Return [x, y] of the center of cell containing provided text 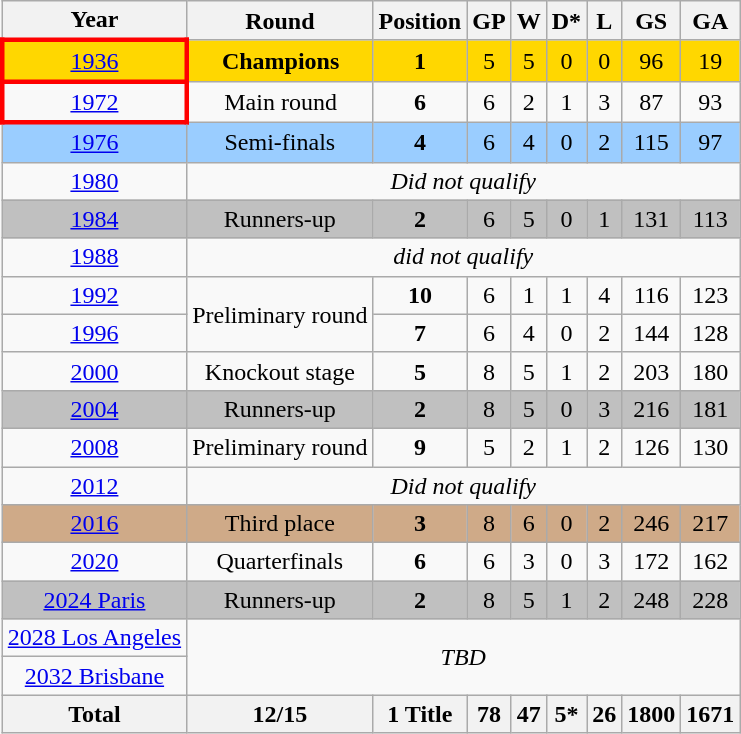
2008 [94, 447]
TBD [464, 657]
1996 [94, 333]
1936 [94, 60]
5* [566, 714]
7 [420, 333]
12/15 [280, 714]
Champions [280, 60]
1671 [710, 714]
203 [652, 371]
2032 Brisbane [94, 676]
2020 [94, 562]
L [604, 21]
D* [566, 21]
Position [420, 21]
2012 [94, 485]
2024 Paris [94, 600]
9 [420, 447]
Quarterfinals [280, 562]
144 [652, 333]
26 [604, 714]
Round [280, 21]
Main round [280, 102]
87 [652, 102]
2000 [94, 371]
123 [710, 295]
Knockout stage [280, 371]
2016 [94, 524]
GP [489, 21]
228 [710, 600]
1992 [94, 295]
2004 [94, 409]
128 [710, 333]
1972 [94, 102]
Third place [280, 524]
248 [652, 600]
246 [652, 524]
96 [652, 60]
1976 [94, 142]
181 [710, 409]
180 [710, 371]
1988 [94, 257]
1800 [652, 714]
131 [652, 219]
19 [710, 60]
113 [710, 219]
1 Title [420, 714]
97 [710, 142]
172 [652, 562]
1980 [94, 181]
Total [94, 714]
216 [652, 409]
GA [710, 21]
W [528, 21]
78 [489, 714]
GS [652, 21]
162 [710, 562]
116 [652, 295]
130 [710, 447]
Year [94, 21]
115 [652, 142]
did not qualify [464, 257]
217 [710, 524]
126 [652, 447]
2028 Los Angeles [94, 638]
47 [528, 714]
1984 [94, 219]
10 [420, 295]
Semi-finals [280, 142]
93 [710, 102]
